For the text-containing cell, return its midpoint in (X, Y) coordinate format. 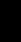
| (10, 21)
